Return the (x, y) coordinate for the center point of the cell that contains the specified text.  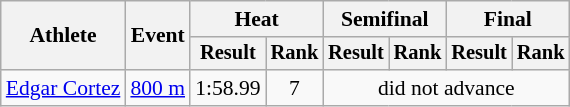
Edgar Cortez (64, 88)
Athlete (64, 36)
Final (508, 19)
did not advance (446, 88)
7 (295, 88)
Heat (256, 19)
800 m (158, 88)
Semifinal (384, 19)
1:58.99 (228, 88)
Event (158, 36)
